Output the (X, Y) coordinate of the center of the cell containing the given text.  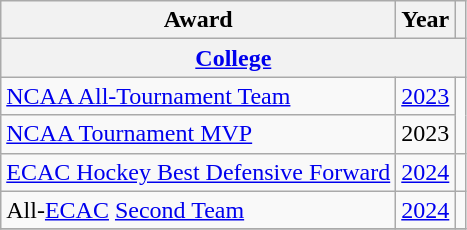
NCAA Tournament MVP (198, 134)
ECAC Hockey Best Defensive Forward (198, 172)
College (234, 58)
NCAA All-Tournament Team (198, 96)
All-ECAC Second Team (198, 210)
Award (198, 20)
Year (426, 20)
